Scan for the cell matching the given text and deliver its (x, y) coordinate at center. 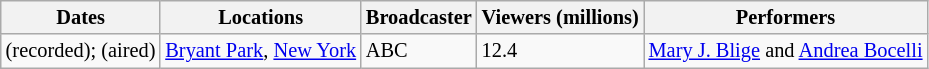
Broadcaster (419, 17)
Bryant Park, New York (260, 51)
Viewers (millions) (560, 17)
Dates (81, 17)
(recorded); (aired) (81, 51)
ABC (419, 51)
Performers (786, 17)
Locations (260, 17)
Mary J. Blige and Andrea Bocelli (786, 51)
12.4 (560, 51)
